Pinpoint the cell where the given text exists, returning its [X, Y] midpoint coordinate. 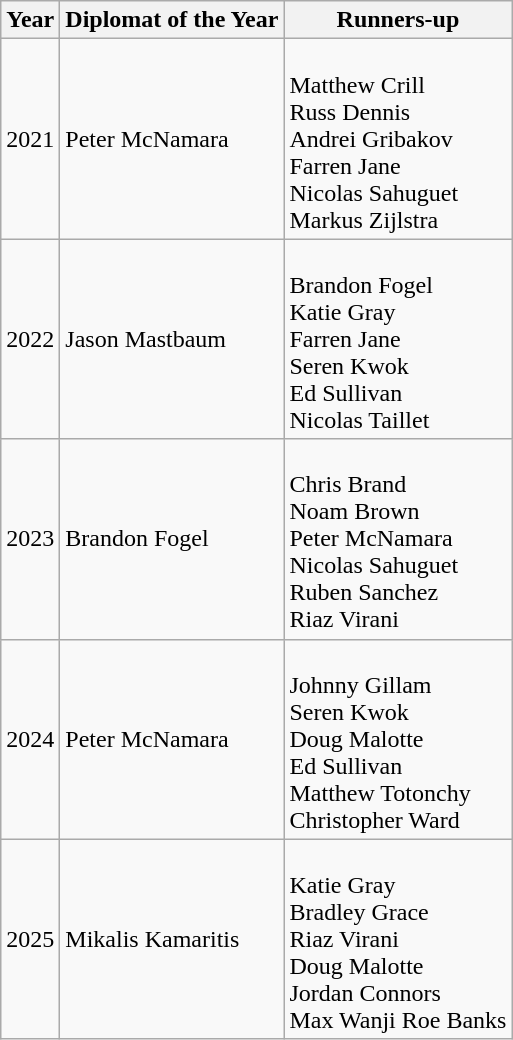
Brandon Fogel [172, 539]
2025 [30, 939]
Jason Mastbaum [172, 339]
Year [30, 20]
2022 [30, 339]
2023 [30, 539]
Johnny Gillam Seren Kwok Doug Malotte Ed Sullivan Matthew Totonchy Christopher Ward [398, 739]
Diplomat of the Year [172, 20]
Mikalis Kamaritis [172, 939]
Brandon Fogel Katie Gray Farren Jane Seren Kwok Ed Sullivan Nicolas Taillet [398, 339]
Runners-up [398, 20]
Chris Brand Noam Brown Peter McNamara Nicolas Sahuguet Ruben Sanchez Riaz Virani [398, 539]
2024 [30, 739]
2021 [30, 139]
Matthew Crill Russ Dennis Andrei Gribakov Farren Jane Nicolas Sahuguet Markus Zijlstra [398, 139]
Katie Gray Bradley Grace Riaz Virani Doug Malotte Jordan Connors Max Wanji Roe Banks [398, 939]
